Extract the [x, y] coordinate from the center of the cell holding the provided text.  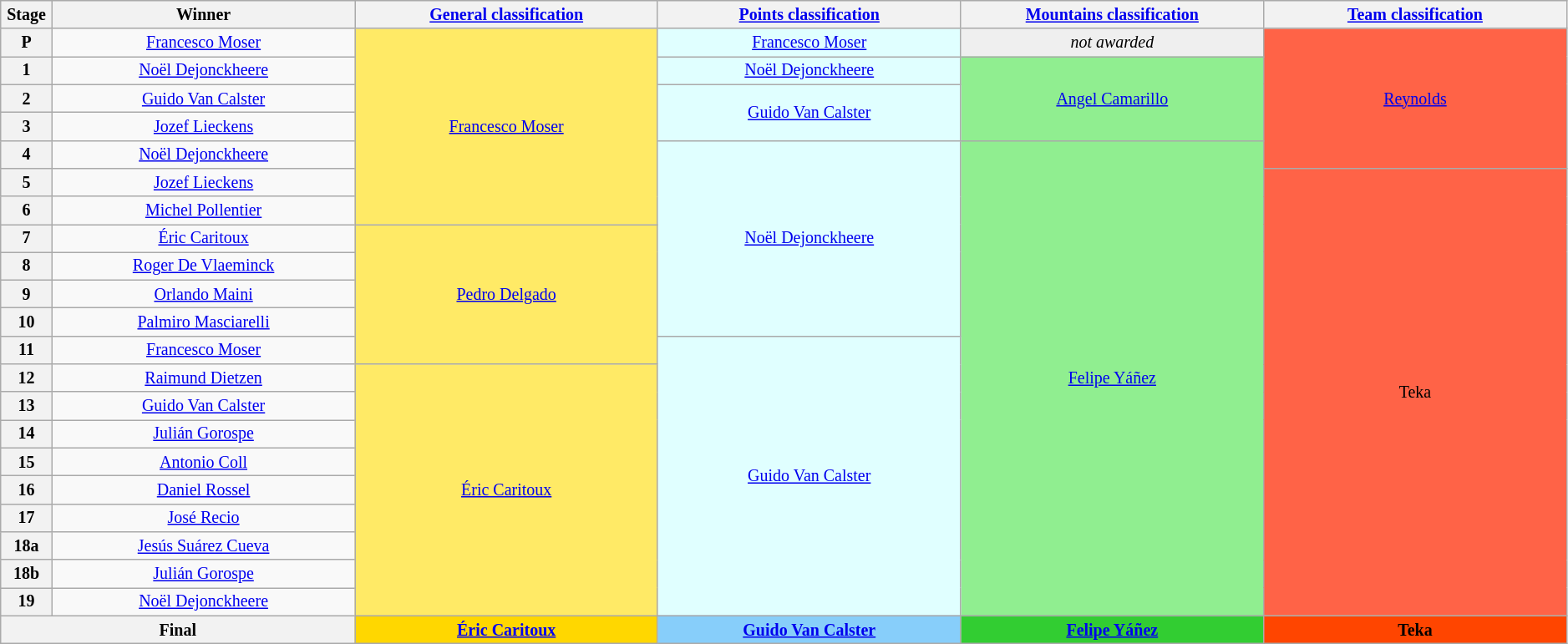
Winner [204, 15]
Palmiro Masciarelli [204, 322]
Angel Camarillo [1113, 99]
Michel Pollentier [204, 210]
Stage [27, 15]
4 [27, 154]
1 [27, 70]
8 [27, 266]
6 [27, 210]
11 [27, 351]
Team classification [1415, 15]
13 [27, 406]
3 [27, 127]
10 [27, 322]
Raimund Dietzen [204, 378]
Reynolds [1415, 99]
Mountains classification [1113, 15]
Final [178, 630]
Points classification [809, 15]
5 [27, 182]
9 [27, 294]
General classification [506, 15]
Jesús Suárez Cueva [204, 546]
Roger De Vlaeminck [204, 266]
Antonio Coll [204, 463]
16 [27, 489]
P [27, 43]
José Recio [204, 518]
7 [27, 239]
12 [27, 378]
19 [27, 601]
18b [27, 573]
15 [27, 463]
2 [27, 99]
Daniel Rossel [204, 489]
14 [27, 434]
17 [27, 518]
not awarded [1113, 43]
Pedro Delgado [506, 294]
18a [27, 546]
Orlando Maini [204, 294]
